Locate the cell with the specified text and output its [X, Y] center coordinate. 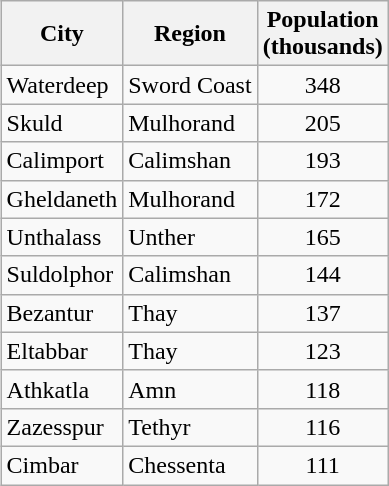
144 [322, 275]
Bezantur [62, 313]
111 [322, 465]
Suldolphor [62, 275]
123 [322, 351]
Tethyr [190, 427]
Region [190, 34]
Skuld [62, 123]
Calimport [62, 161]
193 [322, 161]
118 [322, 389]
Unther [190, 237]
Eltabbar [62, 351]
City [62, 34]
172 [322, 199]
Waterdeep [62, 85]
137 [322, 313]
Gheldaneth [62, 199]
116 [322, 427]
Chessenta [190, 465]
Unthalass [62, 237]
205 [322, 123]
Cimbar [62, 465]
Population(thousands) [322, 34]
165 [322, 237]
Sword Coast [190, 85]
Zazesspur [62, 427]
348 [322, 85]
Athkatla [62, 389]
Amn [190, 389]
